Detect which cell encompasses the target text, then output its [X, Y] center coordinate. 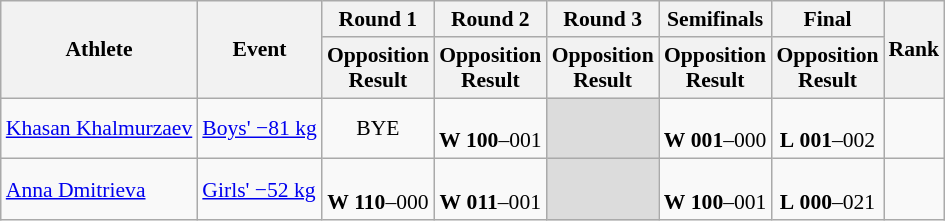
Final [827, 19]
L 000–021 [827, 190]
W 110–000 [378, 190]
Athlete [100, 50]
Semifinals [716, 19]
BYE [378, 128]
Girls' −52 kg [260, 190]
L 001–002 [827, 128]
Khasan Khalmurzaev [100, 128]
W 011–001 [490, 190]
Event [260, 50]
Round 2 [490, 19]
Round 3 [603, 19]
Rank [914, 50]
Round 1 [378, 19]
Boys' −81 kg [260, 128]
W 001–000 [716, 128]
Anna Dmitrieva [100, 190]
